Return the (X, Y) coordinate for the center point of the cell that contains the specified text.  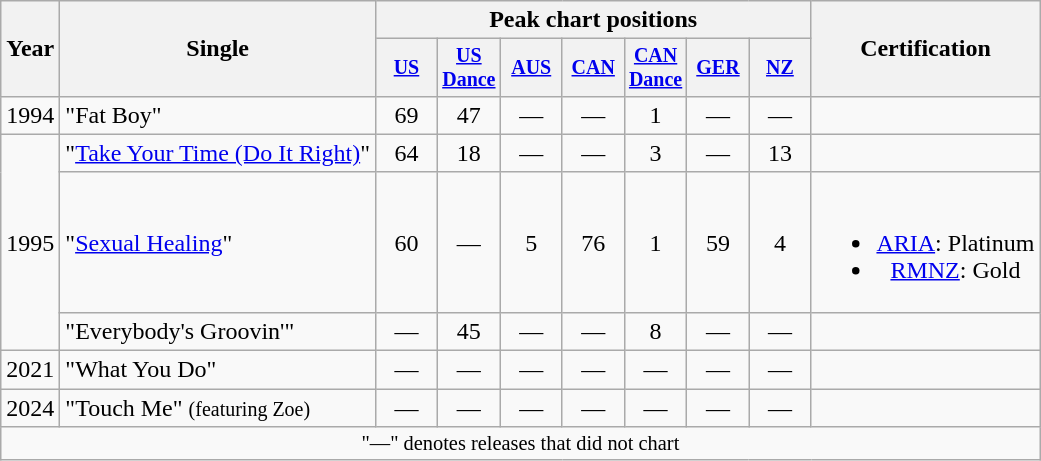
Year (30, 49)
CANDance (656, 68)
AUS (531, 68)
76 (593, 242)
4 (780, 242)
US (406, 68)
59 (718, 242)
3 (656, 153)
ARIA: PlatinumRMNZ: Gold (926, 242)
GER (718, 68)
"Fat Boy" (218, 115)
18 (468, 153)
"Everybody's Groovin'" (218, 331)
69 (406, 115)
"Sexual Healing" (218, 242)
5 (531, 242)
1995 (30, 242)
60 (406, 242)
64 (406, 153)
"What You Do" (218, 370)
Single (218, 49)
"—" denotes releases that did not chart (520, 444)
8 (656, 331)
45 (468, 331)
2021 (30, 370)
CAN (593, 68)
Peak chart positions (592, 20)
2024 (30, 408)
13 (780, 153)
"Take Your Time (Do It Right)" (218, 153)
47 (468, 115)
NZ (780, 68)
1994 (30, 115)
USDance (468, 68)
Certification (926, 49)
"Touch Me" (featuring Zoe) (218, 408)
